Identify which cell holds the provided text, then report its (X, Y) central coordinate. 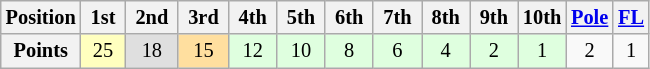
Points (41, 51)
FL (631, 17)
8 (349, 51)
15 (203, 51)
10th (542, 17)
25 (104, 51)
6th (349, 17)
12 (253, 51)
7th (397, 17)
9th (494, 17)
1st (104, 17)
3rd (203, 17)
Pole (590, 17)
2nd (152, 17)
Position (41, 17)
4 (446, 51)
5th (301, 17)
4th (253, 17)
8th (446, 17)
10 (301, 51)
18 (152, 51)
6 (397, 51)
